Capture the cell that displays the provided text and extract its [X, Y] central coordinate. 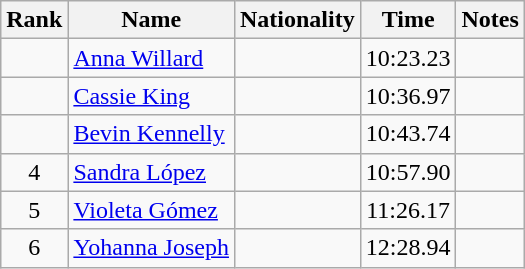
Anna Willard [152, 58]
4 [34, 172]
Name [152, 20]
Rank [34, 20]
6 [34, 248]
Time [408, 20]
5 [34, 210]
10:57.90 [408, 172]
Cassie King [152, 96]
Bevin Kennelly [152, 134]
10:43.74 [408, 134]
Sandra López [152, 172]
Violeta Gómez [152, 210]
11:26.17 [408, 210]
Notes [490, 20]
Nationality [297, 20]
Yohanna Joseph [152, 248]
10:23.23 [408, 58]
12:28.94 [408, 248]
10:36.97 [408, 96]
